Identify which cell holds the provided text, then report its (X, Y) central coordinate. 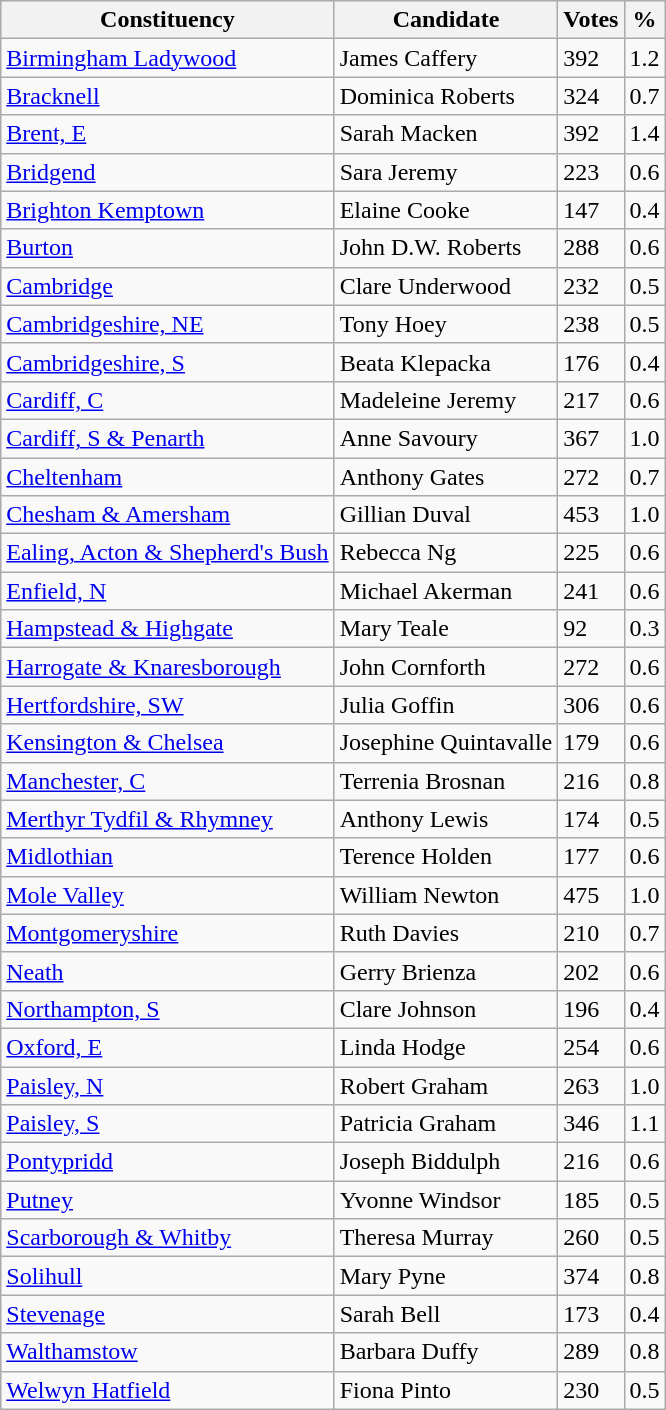
John D.W. Roberts (446, 248)
Gerry Brienza (446, 971)
306 (591, 705)
Barbara Duffy (446, 1352)
92 (591, 629)
Gillian Duval (446, 515)
Birmingham Ladywood (168, 58)
Joseph Biddulph (446, 1162)
Oxford, E (168, 1047)
Kensington & Chelsea (168, 743)
346 (591, 1124)
William Newton (446, 895)
Sarah Macken (446, 134)
1.1 (644, 1124)
177 (591, 857)
230 (591, 1390)
Midlothian (168, 857)
241 (591, 591)
Michael Akerman (446, 591)
Ealing, Acton & Shepherd's Bush (168, 553)
Rebecca Ng (446, 553)
Cardiff, S & Penarth (168, 438)
Clare Johnson (446, 1009)
Josephine Quintavalle (446, 743)
Theresa Murray (446, 1238)
Sarah Bell (446, 1314)
Cambridgeshire, S (168, 362)
225 (591, 553)
Beata Klepacka (446, 362)
263 (591, 1085)
173 (591, 1314)
Merthyr Tydfil & Rhymney (168, 819)
324 (591, 96)
Chesham & Amersham (168, 515)
Madeleine Jeremy (446, 400)
Montgomeryshire (168, 933)
Yvonne Windsor (446, 1200)
174 (591, 819)
289 (591, 1352)
Patricia Graham (446, 1124)
Walthamstow (168, 1352)
147 (591, 210)
1.4 (644, 134)
Pontypridd (168, 1162)
John Cornforth (446, 667)
Solihull (168, 1276)
Scarborough & Whitby (168, 1238)
Cambridgeshire, NE (168, 324)
185 (591, 1200)
Julia Goffin (446, 705)
Neath (168, 971)
210 (591, 933)
Terence Holden (446, 857)
Paisley, N (168, 1085)
Northampton, S (168, 1009)
Bridgend (168, 172)
Clare Underwood (446, 286)
Mary Teale (446, 629)
Cardiff, C (168, 400)
Robert Graham (446, 1085)
Anne Savoury (446, 438)
Hampstead & Highgate (168, 629)
Brent, E (168, 134)
Constituency (168, 20)
238 (591, 324)
196 (591, 1009)
Anthony Lewis (446, 819)
217 (591, 400)
475 (591, 895)
179 (591, 743)
367 (591, 438)
Brighton Kemptown (168, 210)
Harrogate & Knaresborough (168, 667)
Terrenia Brosnan (446, 781)
Fiona Pinto (446, 1390)
1.2 (644, 58)
Candidate (446, 20)
Stevenage (168, 1314)
Cambridge (168, 286)
Dominica Roberts (446, 96)
Enfield, N (168, 591)
Paisley, S (168, 1124)
Mole Valley (168, 895)
232 (591, 286)
Sara Jeremy (446, 172)
Burton (168, 248)
Putney (168, 1200)
374 (591, 1276)
254 (591, 1047)
202 (591, 971)
288 (591, 248)
Welwyn Hatfield (168, 1390)
176 (591, 362)
Elaine Cooke (446, 210)
Bracknell (168, 96)
James Caffery (446, 58)
260 (591, 1238)
Hertfordshire, SW (168, 705)
% (644, 20)
Ruth Davies (446, 933)
Mary Pyne (446, 1276)
Votes (591, 20)
Tony Hoey (446, 324)
Cheltenham (168, 477)
0.3 (644, 629)
Anthony Gates (446, 477)
Manchester, C (168, 781)
223 (591, 172)
Linda Hodge (446, 1047)
453 (591, 515)
